Identify which cell holds the provided text, then report its (X, Y) central coordinate. 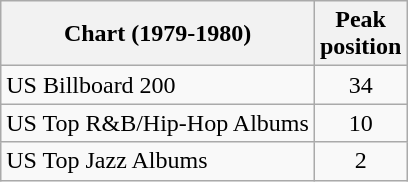
US Top R&B/Hip-Hop Albums (158, 123)
US Top Jazz Albums (158, 161)
US Billboard 200 (158, 85)
Peakposition (360, 34)
34 (360, 85)
Chart (1979-1980) (158, 34)
2 (360, 161)
10 (360, 123)
